Return the (x, y) coordinate for the center point of the cell that contains the specified text.  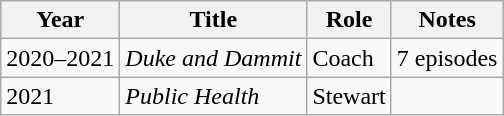
Coach (349, 58)
2020–2021 (60, 58)
Year (60, 20)
Duke and Dammit (214, 58)
Role (349, 20)
7 episodes (447, 58)
Title (214, 20)
2021 (60, 96)
Notes (447, 20)
Stewart (349, 96)
Public Health (214, 96)
